Return the (x, y) coordinate for the center point of the cell that contains the specified text.  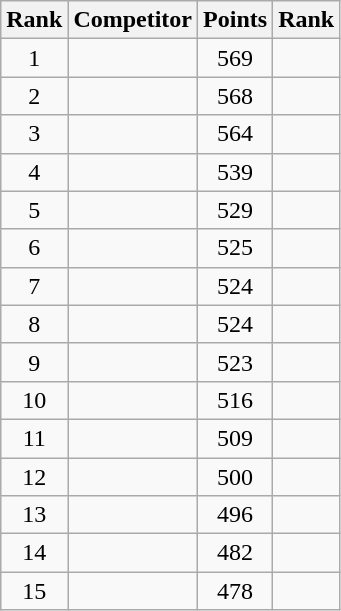
1 (34, 58)
11 (34, 438)
7 (34, 286)
496 (236, 515)
568 (236, 96)
3 (34, 134)
482 (236, 553)
Competitor (133, 20)
15 (34, 591)
8 (34, 324)
509 (236, 438)
14 (34, 553)
13 (34, 515)
523 (236, 362)
10 (34, 400)
4 (34, 172)
9 (34, 362)
6 (34, 248)
12 (34, 477)
478 (236, 591)
516 (236, 400)
Points (236, 20)
525 (236, 248)
5 (34, 210)
539 (236, 172)
529 (236, 210)
500 (236, 477)
564 (236, 134)
569 (236, 58)
2 (34, 96)
